Return the (X, Y) coordinate for the center point of the cell that contains the specified text.  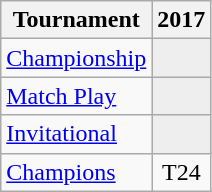
Championship (76, 58)
T24 (182, 172)
2017 (182, 20)
Champions (76, 172)
Invitational (76, 134)
Match Play (76, 96)
Tournament (76, 20)
